For the text-containing cell, return its midpoint in [X, Y] coordinate format. 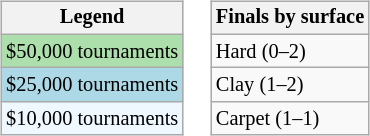
Legend [92, 18]
$10,000 tournaments [92, 119]
$50,000 tournaments [92, 51]
Clay (1–2) [290, 85]
Finals by surface [290, 18]
Hard (0–2) [290, 51]
$25,000 tournaments [92, 85]
Carpet (1–1) [290, 119]
